Pinpoint the cell where the given text exists, returning its (X, Y) midpoint coordinate. 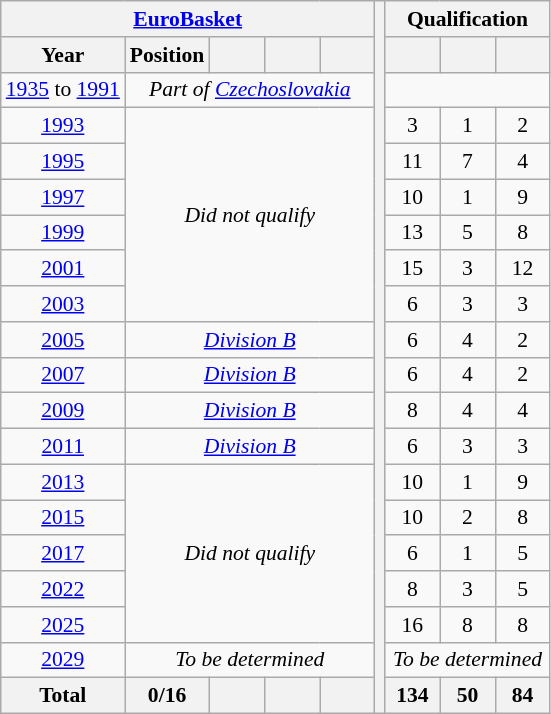
1999 (63, 233)
12 (522, 269)
50 (468, 696)
1995 (63, 162)
2022 (63, 589)
134 (412, 696)
2025 (63, 625)
Qualification (468, 19)
13 (412, 233)
EuroBasket (188, 19)
2001 (63, 269)
1997 (63, 197)
Position (167, 55)
Total (63, 696)
1935 to 1991 (63, 90)
Year (63, 55)
7 (468, 162)
2011 (63, 447)
Part of Czechoslovakia (250, 90)
16 (412, 625)
11 (412, 162)
2005 (63, 340)
2013 (63, 482)
1993 (63, 126)
2015 (63, 518)
0/16 (167, 696)
2029 (63, 660)
2003 (63, 304)
2017 (63, 554)
84 (522, 696)
2007 (63, 375)
15 (412, 269)
2009 (63, 411)
